Pinpoint the cell where the given text exists, returning its [x, y] midpoint coordinate. 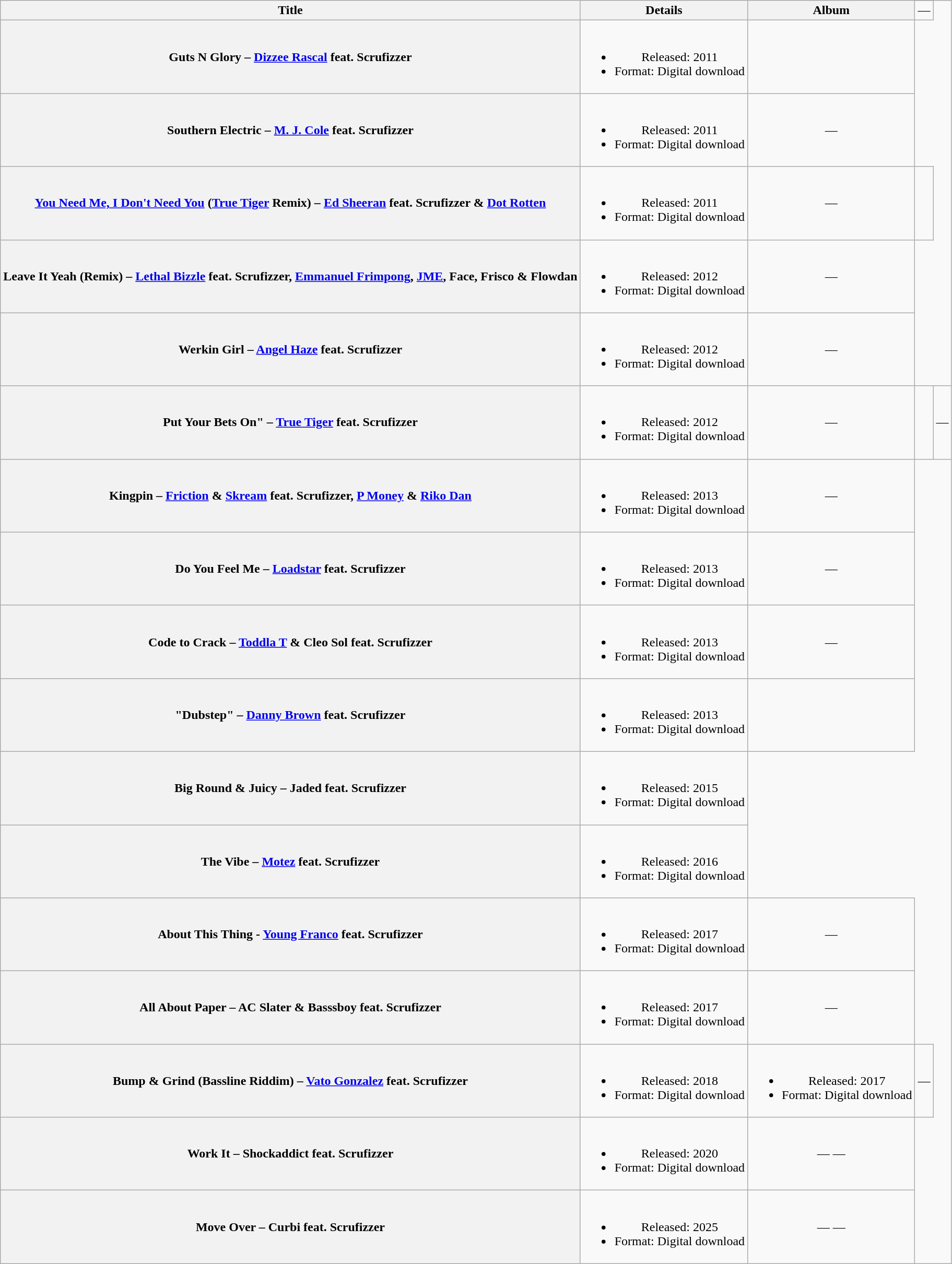
Southern Electric – M. J. Cole feat. Scrufizzer [290, 130]
Move Over – Curbi feat. Scrufizzer [290, 1227]
Kingpin – Friction & Skream feat. Scrufizzer, P Money & Riko Dan [290, 495]
The Vibe – Motez feat. Scrufizzer [290, 861]
"Dubstep" – Danny Brown feat. Scrufizzer [290, 715]
Werkin Girl – Angel Haze feat. Scrufizzer [290, 349]
Released: 2018Format: Digital download [664, 1081]
Put Your Bets On" – True Tiger feat. Scrufizzer [290, 422]
All About Paper – AC Slater & Basssboy feat. Scrufizzer [290, 1008]
Bump & Grind (Bassline Riddim) – Vato Gonzalez feat. Scrufizzer [290, 1081]
Released: 2025Format: Digital download [664, 1227]
Album [831, 10]
Released: 2016Format: Digital download [664, 861]
Details [664, 10]
Title [290, 10]
About This Thing - Young Franco feat. Scrufizzer [290, 935]
Work It – Shockaddict feat. Scrufizzer [290, 1154]
Big Round & Juicy – Jaded feat. Scrufizzer [290, 788]
Leave It Yeah (Remix) – Lethal Bizzle feat. Scrufizzer, Emmanuel Frimpong, JME, Face, Frisco & Flowdan [290, 276]
Released: 2020Format: Digital download [664, 1154]
Code to Crack – Toddla T & Cleo Sol feat. Scrufizzer [290, 642]
Do You Feel Me – Loadstar feat. Scrufizzer [290, 569]
You Need Me, I Don't Need You (True Tiger Remix) – Ed Sheeran feat. Scrufizzer & Dot Rotten [290, 203]
Released: 2015Format: Digital download [664, 788]
Guts N Glory – Dizzee Rascal feat. Scrufizzer [290, 57]
